For the text-containing cell, return its midpoint in (X, Y) coordinate format. 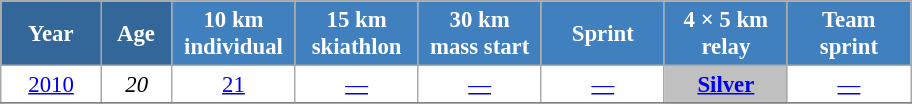
15 km skiathlon (356, 34)
Year (52, 34)
Age (136, 34)
Sprint (602, 34)
Team sprint (848, 34)
2010 (52, 85)
30 km mass start (480, 34)
20 (136, 85)
10 km individual (234, 34)
Silver (726, 85)
21 (234, 85)
4 × 5 km relay (726, 34)
